Scan for the cell matching the given text and deliver its (X, Y) coordinate at center. 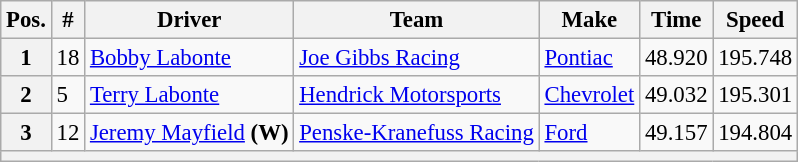
194.804 (756, 133)
48.920 (676, 58)
Ford (589, 133)
Driver (190, 20)
Penske-Kranefuss Racing (416, 133)
Joe Gibbs Racing (416, 58)
Speed (756, 20)
195.748 (756, 58)
Jeremy Mayfield (W) (190, 133)
12 (68, 133)
2 (26, 95)
1 (26, 58)
3 (26, 133)
5 (68, 95)
Pontiac (589, 58)
49.157 (676, 133)
195.301 (756, 95)
# (68, 20)
18 (68, 58)
Terry Labonte (190, 95)
Bobby Labonte (190, 58)
Team (416, 20)
Time (676, 20)
Hendrick Motorsports (416, 95)
Chevrolet (589, 95)
Make (589, 20)
49.032 (676, 95)
Pos. (26, 20)
